Return (X, Y) of the center of cell containing provided text 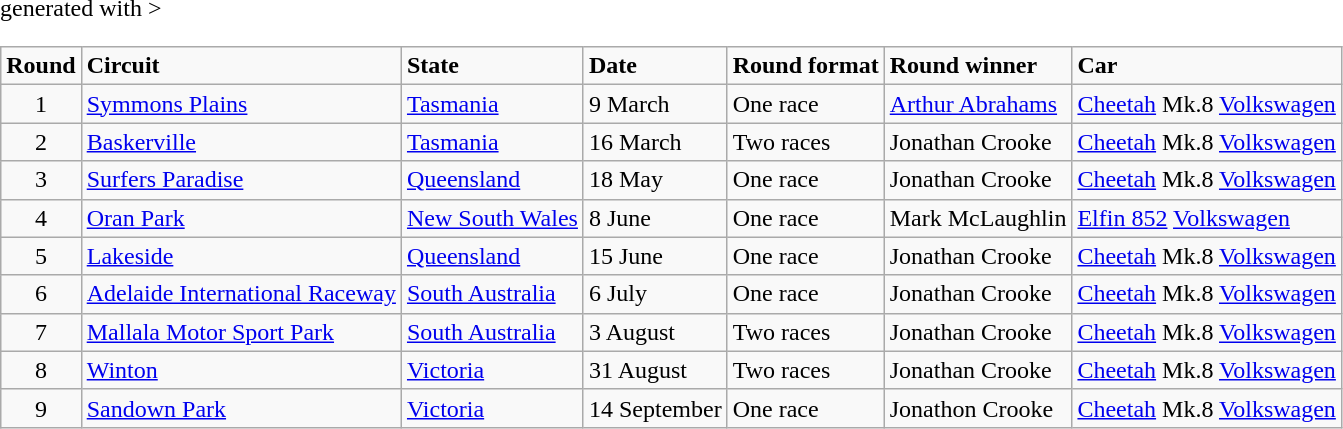
15 June (655, 256)
Oran Park (241, 218)
Adelaide International Raceway (241, 294)
Lakeside (241, 256)
6 (41, 294)
State (492, 66)
Winton (241, 370)
Car (1206, 66)
Mallala Motor Sport Park (241, 332)
31 August (655, 370)
9 (41, 408)
3 August (655, 332)
Round winner (978, 66)
5 (41, 256)
Symmons Plains (241, 104)
7 (41, 332)
Round (41, 66)
Mark McLaughlin (978, 218)
Arthur Abrahams (978, 104)
Elfin 852 Volkswagen (1206, 218)
Surfers Paradise (241, 180)
Sandown Park (241, 408)
8 (41, 370)
Date (655, 66)
9 March (655, 104)
6 July (655, 294)
3 (41, 180)
New South Wales (492, 218)
14 September (655, 408)
8 June (655, 218)
Jonathon Crooke (978, 408)
Round format (806, 66)
4 (41, 218)
Circuit (241, 66)
18 May (655, 180)
Baskerville (241, 142)
16 March (655, 142)
2 (41, 142)
1 (41, 104)
